Detect which cell encompasses the target text, then output its (x, y) center coordinate. 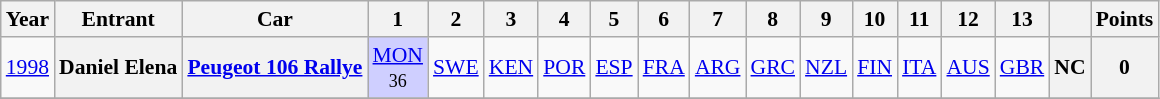
Year (28, 19)
Car (274, 19)
Peugeot 106 Rallye (274, 68)
AUS (968, 68)
7 (718, 19)
1 (398, 19)
6 (664, 19)
FIN (874, 68)
4 (564, 19)
ITA (919, 68)
NZL (826, 68)
12 (968, 19)
KEN (511, 68)
Entrant (118, 19)
Daniel Elena (118, 68)
13 (1022, 19)
MON36 (398, 68)
Points (1125, 19)
NC (1070, 68)
1998 (28, 68)
SWE (456, 68)
GRC (774, 68)
3 (511, 19)
9 (826, 19)
2 (456, 19)
5 (614, 19)
10 (874, 19)
POR (564, 68)
GBR (1022, 68)
0 (1125, 68)
ARG (718, 68)
ESP (614, 68)
FRA (664, 68)
8 (774, 19)
11 (919, 19)
